Determine the (x, y) coordinate at the center of the cell enclosing the given text.  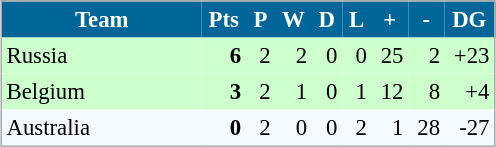
Australia (101, 128)
Belgium (101, 92)
6 (224, 56)
+4 (470, 92)
8 (426, 92)
-27 (470, 128)
28 (426, 128)
L (356, 20)
+ (390, 20)
+23 (470, 56)
Team (101, 20)
- (426, 20)
DG (470, 20)
D (327, 20)
25 (390, 56)
Russia (101, 56)
12 (390, 92)
P (260, 20)
W (294, 20)
3 (224, 92)
Pts (224, 20)
